Provide the (X, Y) coordinate of the cell's center where the given text is located.  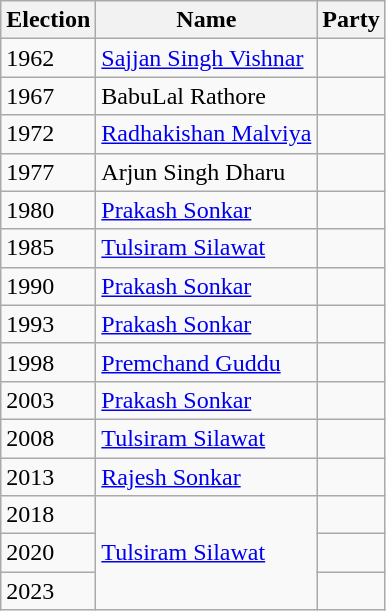
2018 (48, 515)
1972 (48, 134)
2008 (48, 438)
1985 (48, 248)
2013 (48, 477)
Rajesh Sonkar (206, 477)
Party (351, 20)
1977 (48, 172)
Election (48, 20)
1998 (48, 362)
BabuLal Rathore (206, 96)
Arjun Singh Dharu (206, 172)
2023 (48, 591)
1990 (48, 286)
Radhakishan Malviya (206, 134)
2020 (48, 553)
1980 (48, 210)
1962 (48, 58)
1967 (48, 96)
Sajjan Singh Vishnar (206, 58)
Name (206, 20)
Premchand Guddu (206, 362)
1993 (48, 324)
2003 (48, 400)
